Output the [x, y] coordinate of the center of the cell containing the given text.  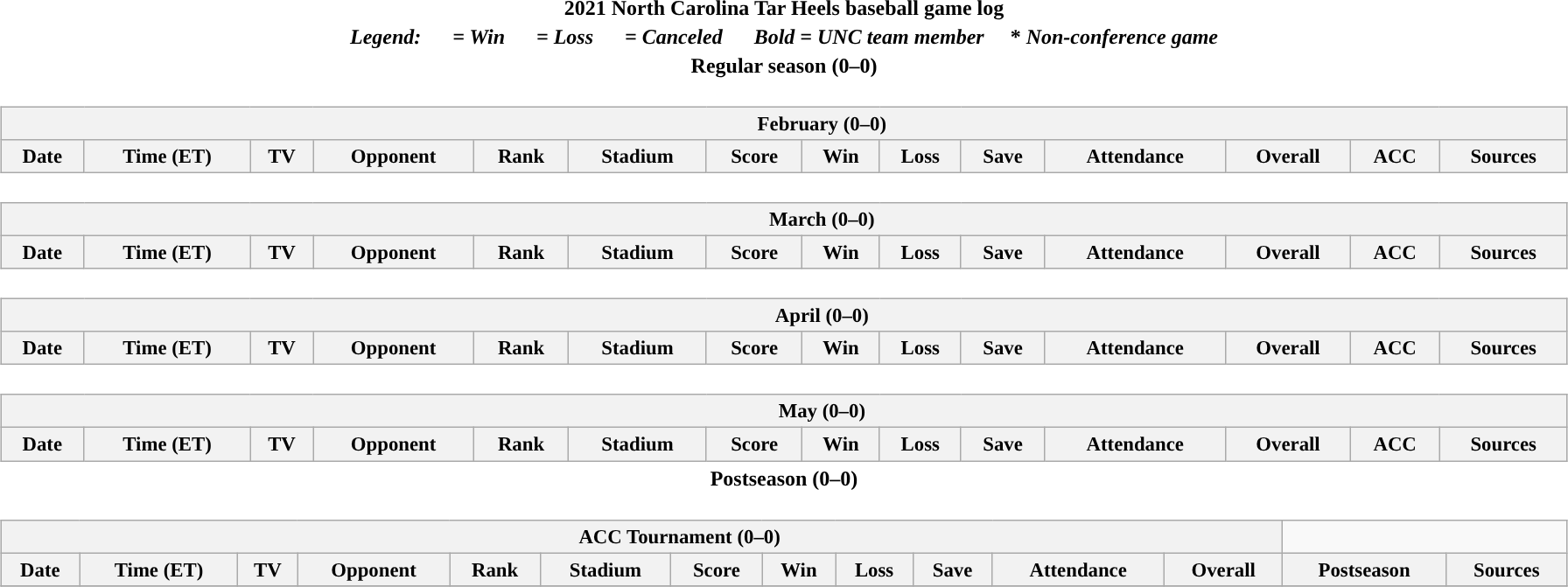
Postseason [1364, 570]
ACC Tournament (0–0) [642, 536]
February (0–0) [784, 123]
May (0–0) [784, 411]
March (0–0) [784, 220]
April (0–0) [784, 316]
